Output the (x, y) coordinate of the center of the cell containing the given text.  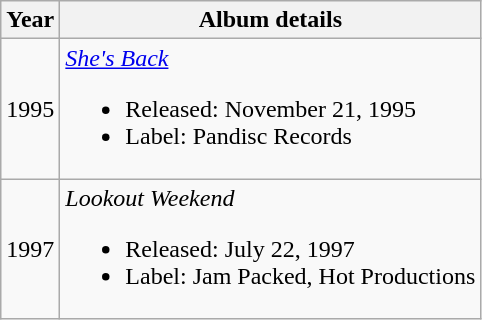
1995 (30, 109)
Year (30, 20)
Album details (270, 20)
Lookout WeekendReleased: July 22, 1997Label: Jam Packed, Hot Productions (270, 249)
1997 (30, 249)
She's BackReleased: November 21, 1995Label: Pandisc Records (270, 109)
